Find where the given text appears and provide that cell's center as (X, Y) coordinate. 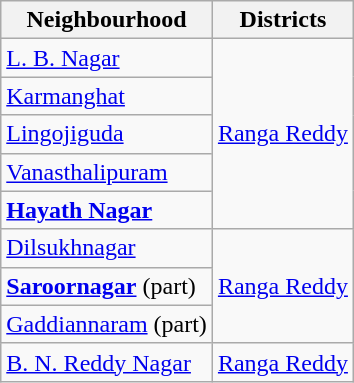
Lingojiguda (107, 134)
Neighbourhood (107, 20)
Districts (282, 20)
B. N. Reddy Nagar (107, 362)
Gaddiannaram (part) (107, 324)
Vanasthalipuram (107, 172)
Dilsukhnagar (107, 248)
Saroornagar (part) (107, 286)
L. B. Nagar (107, 58)
Hayath Nagar (107, 210)
Karmanghat (107, 96)
